Pinpoint the cell where the given text exists, returning its [x, y] midpoint coordinate. 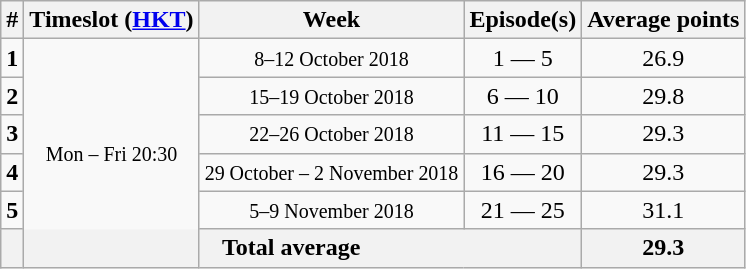
1 [12, 58]
# [12, 20]
Week [332, 20]
3 [12, 134]
4 [12, 172]
Episode(s) [523, 20]
Timeslot (HKT) [112, 20]
Total average [292, 248]
29 October – 2 November 2018 [332, 172]
26.9 [664, 58]
16 — 20 [523, 172]
21 — 25 [523, 210]
5 [12, 210]
Mon – Fri 20:30 [112, 153]
Average points [664, 20]
29.8 [664, 96]
2 [12, 96]
1 — 5 [523, 58]
31.1 [664, 210]
15–19 October 2018 [332, 96]
8–12 October 2018 [332, 58]
11 — 15 [523, 134]
22–26 October 2018 [332, 134]
6 — 10 [523, 96]
5–9 November 2018 [332, 210]
